Pinpoint the cell where the given text exists, returning its (X, Y) midpoint coordinate. 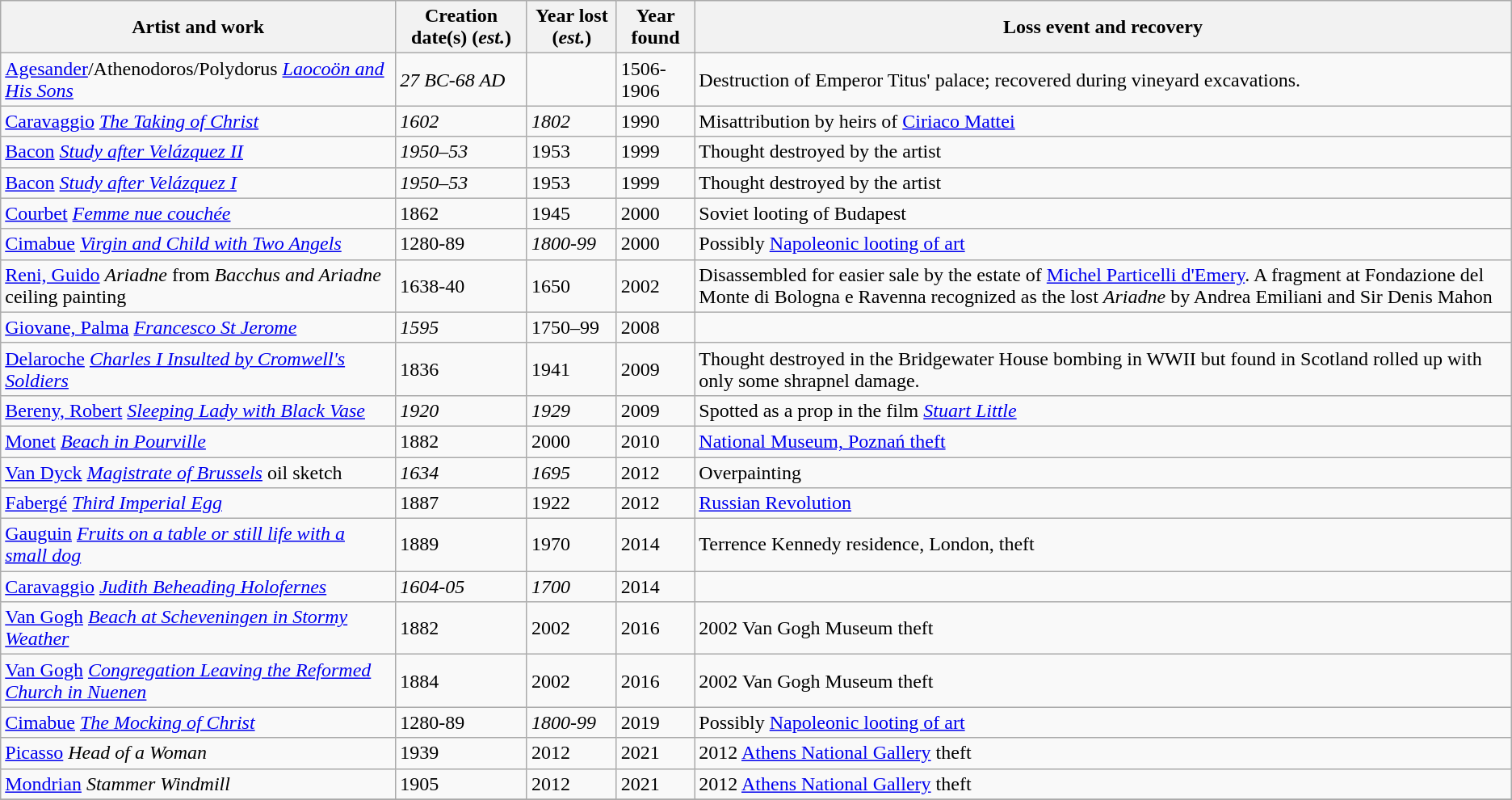
2019 (655, 722)
Year found (655, 27)
1836 (462, 368)
Van Gogh Beach at Scheveningen in Stormy Weather (199, 629)
1604-05 (462, 587)
Gauguin Fruits on a table or still life with a small dog (199, 545)
Destruction of Emperor Titus' palace; recovered during vineyard excavations. (1103, 79)
Fabergé Third Imperial Egg (199, 503)
Cimabue Virgin and Child with Two Angels (199, 244)
1884 (462, 680)
Loss event and recovery (1103, 27)
Artist and work (199, 27)
1945 (572, 213)
Reni, Guido Ariadne from Bacchus and Ariadne ceiling painting (199, 286)
1941 (572, 368)
Delaroche Charles I Insulted by Cromwell's Soldiers (199, 368)
Soviet looting of Budapest (1103, 213)
Year lost (est.) (572, 27)
1970 (572, 545)
1929 (572, 411)
Courbet Femme nue couchée (199, 213)
Mondrian Stammer Windmill (199, 784)
Terrence Kennedy residence, London, theft (1103, 545)
1695 (572, 473)
1939 (462, 753)
Giovane, Palma Francesco St Jerome (199, 327)
1700 (572, 587)
1905 (462, 784)
2010 (655, 441)
Cimabue The Mocking of Christ (199, 722)
Bacon Study after Velázquez I (199, 183)
1650 (572, 286)
Misattribution by heirs of Ciriaco Mattei (1103, 121)
Creation date(s) (est.) (462, 27)
Spotted as a prop in the film Stuart Little (1103, 411)
Van Dyck Magistrate of Brussels oil sketch (199, 473)
1638-40 (462, 286)
1595 (462, 327)
1750–99 (572, 327)
Monet Beach in Pourville (199, 441)
Bacon Study after Velázquez II (199, 152)
Caravaggio Judith Beheading Holofernes (199, 587)
1602 (462, 121)
1506-1906 (655, 79)
Russian Revolution (1103, 503)
Overpainting (1103, 473)
Thought destroyed in the Bridgewater House bombing in WWII but found in Scotland rolled up with only some shrapnel damage. (1103, 368)
Agesander/Athenodoros/Polydorus Laocoön and His Sons (199, 79)
Van Gogh Congregation Leaving the Reformed Church in Nuenen (199, 680)
27 BC-68 AD (462, 79)
National Museum, Poznań theft (1103, 441)
1920 (462, 411)
1887 (462, 503)
2008 (655, 327)
1802 (572, 121)
1889 (462, 545)
Picasso Head of a Woman (199, 753)
1990 (655, 121)
Bereny, Robert Sleeping Lady with Black Vase (199, 411)
1634 (462, 473)
1922 (572, 503)
Caravaggio The Taking of Christ (199, 121)
1862 (462, 213)
